Identify which cell holds the provided text, then report its (x, y) central coordinate. 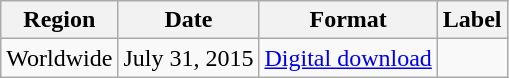
Digital download (348, 58)
Format (348, 20)
Worldwide (60, 58)
July 31, 2015 (188, 58)
Date (188, 20)
Region (60, 20)
Label (472, 20)
